Capture the cell that displays the provided text and extract its [x, y] central coordinate. 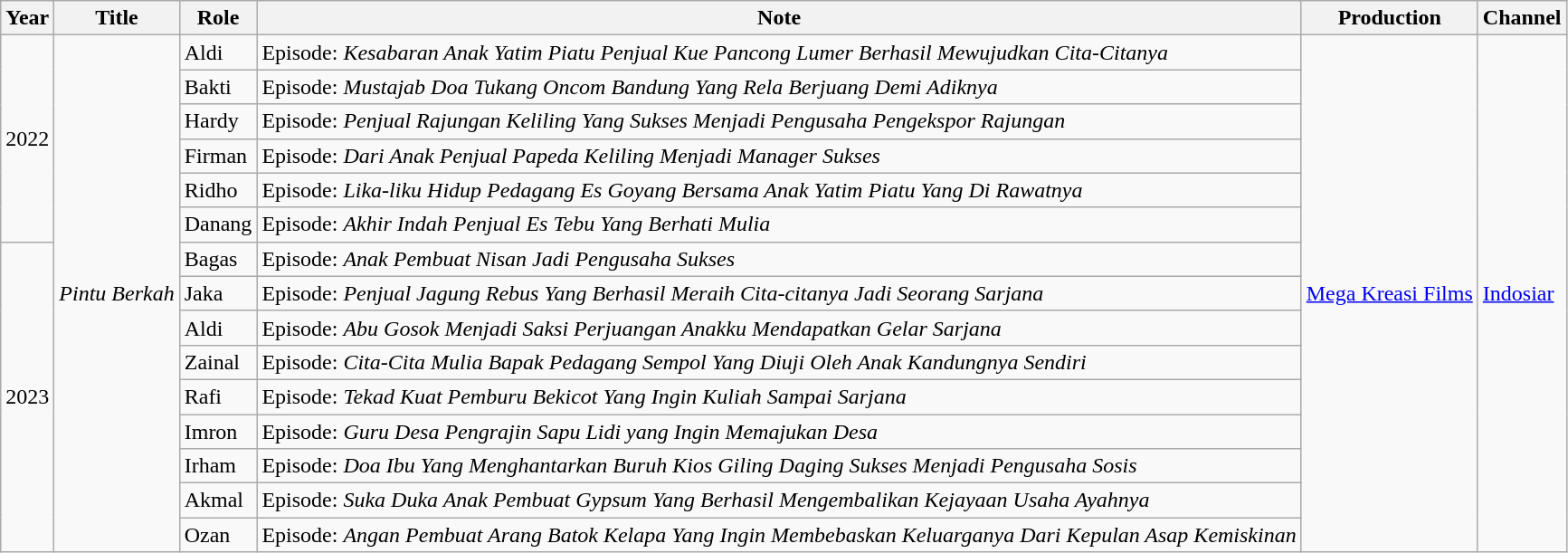
Episode: Suka Duka Anak Pembuat Gypsum Yang Berhasil Mengembalikan Kejayaan Usaha Ayahnya [779, 501]
Role [218, 18]
Episode: Penjual Jagung Rebus Yang Berhasil Meraih Cita-citanya Jadi Seorang Sarjana [779, 293]
Episode: Dari Anak Penjual Papeda Keliling Menjadi Manager Sukses [779, 156]
Hardy [218, 121]
Indosiar [1522, 293]
Episode: Lika-liku Hidup Pedagang Es Goyang Bersama Anak Yatim Piatu Yang Di Rawatnya [779, 190]
Episode: Abu Gosok Menjadi Saksi Perjuangan Anakku Mendapatkan Gelar Sarjana [779, 328]
Firman [218, 156]
Episode: Anak Pembuat Nisan Jadi Pengusaha Sukses [779, 259]
Rafi [218, 396]
Channel [1522, 18]
Episode: Mustajab Doa Tukang Oncom Bandung Yang Rela Berjuang Demi Adiknya [779, 87]
Year [27, 18]
Danang [218, 224]
Imron [218, 432]
Episode: Cita-Cita Mulia Bapak Pedagang Sempol Yang Diuji Oleh Anak Kandungnya Sendiri [779, 362]
Episode: Tekad Kuat Pemburu Bekicot Yang Ingin Kuliah Sampai Sarjana [779, 396]
Episode: Akhir Indah Penjual Es Tebu Yang Berhati Mulia [779, 224]
Episode: Guru Desa Pengrajin Sapu Lidi yang Ingin Memajukan Desa [779, 432]
2022 [27, 138]
Mega Kreasi Films [1390, 293]
Production [1390, 18]
Bakti [218, 87]
Ozan [218, 535]
Jaka [218, 293]
Zainal [218, 362]
Pintu Berkah [117, 293]
2023 [27, 396]
Episode: Angan Pembuat Arang Batok Kelapa Yang Ingin Membebaskan Keluarganya Dari Kepulan Asap Kemiskinan [779, 535]
Episode: Penjual Rajungan Keliling Yang Sukses Menjadi Pengusaha Pengekspor Rajungan [779, 121]
Bagas [218, 259]
Title [117, 18]
Episode: Kesabaran Anak Yatim Piatu Penjual Kue Pancong Lumer Berhasil Mewujudkan Cita-Citanya [779, 52]
Episode: Doa Ibu Yang Menghantarkan Buruh Kios Giling Daging Sukses Menjadi Pengusaha Sosis [779, 466]
Akmal [218, 501]
Note [779, 18]
Ridho [218, 190]
Irham [218, 466]
